Capture the cell that displays the provided text and extract its (x, y) central coordinate. 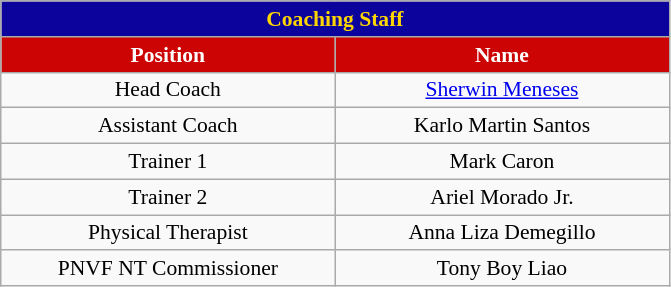
Sherwin Meneses (502, 90)
Trainer 1 (168, 162)
Mark Caron (502, 162)
Name (502, 55)
Karlo Martin Santos (502, 126)
Physical Therapist (168, 233)
Anna Liza Demegillo (502, 233)
Tony Boy Liao (502, 269)
Trainer 2 (168, 197)
Head Coach (168, 90)
Assistant Coach (168, 126)
Ariel Morado Jr. (502, 197)
PNVF NT Commissioner (168, 269)
Position (168, 55)
Coaching Staff (335, 19)
